Scan for the cell matching the given text and deliver its [x, y] coordinate at center. 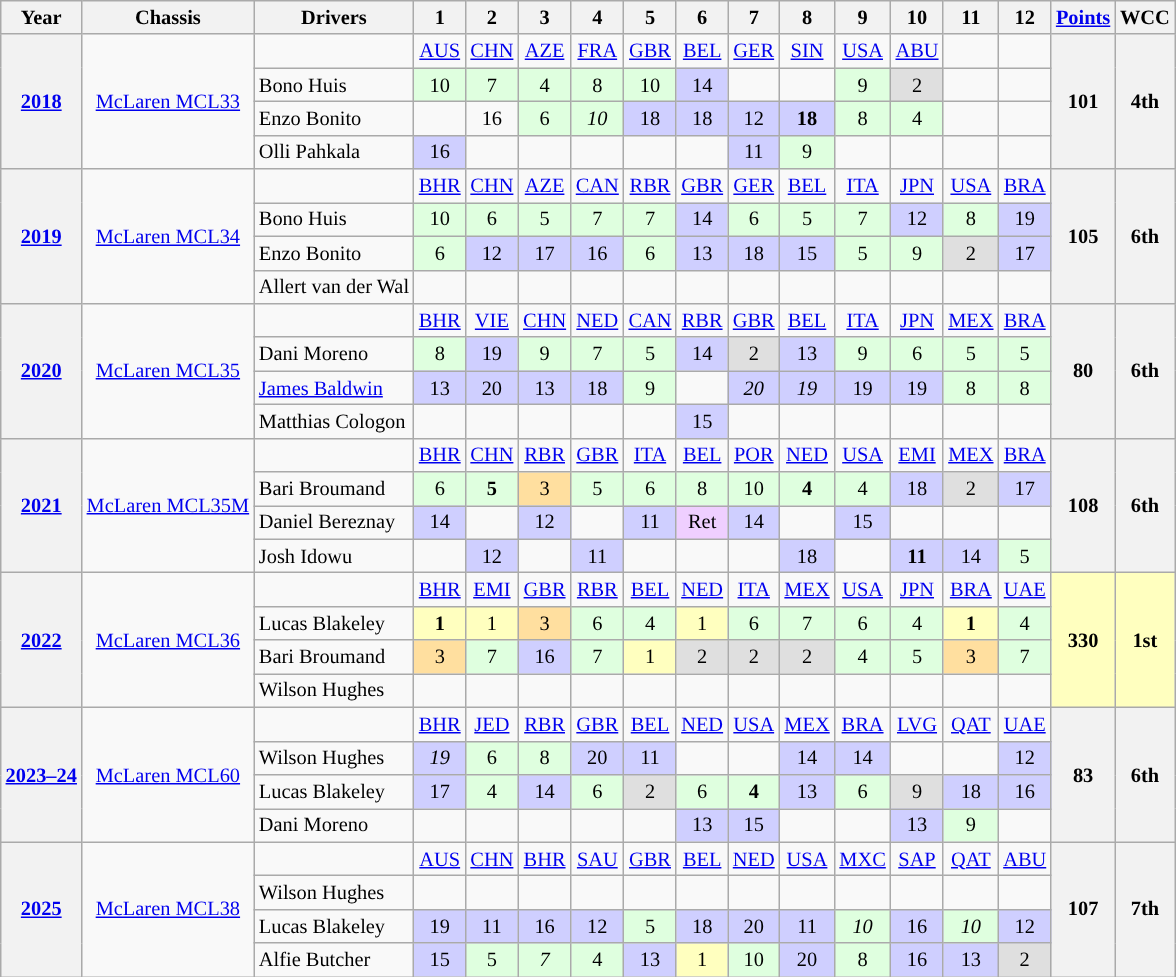
Alfie Butcher [334, 960]
7th [1145, 910]
2025 [42, 910]
SIN [808, 51]
80 [1083, 370]
105 [1083, 236]
2022 [42, 640]
LVG [918, 724]
Olli Pahkala [334, 152]
MXC [863, 859]
Matthias Cologon [334, 421]
SAP [918, 859]
JED [492, 724]
Daniel Bereznay [334, 522]
101 [1083, 102]
2018 [42, 102]
Allert van der Wal [334, 287]
Points [1083, 17]
2020 [42, 370]
McLaren MCL60 [168, 774]
108 [1083, 506]
Josh Idowu [334, 556]
VIE [492, 320]
FRA [598, 51]
McLaren MCL35M [168, 506]
4th [1145, 102]
McLaren MCL38 [168, 910]
James Baldwin [334, 388]
1st [1145, 640]
Chassis [168, 17]
2019 [42, 236]
Drivers [334, 17]
POR [754, 455]
107 [1083, 910]
McLaren MCL36 [168, 640]
SAU [598, 859]
McLaren MCL33 [168, 102]
2021 [42, 506]
WCC [1145, 17]
Year [42, 17]
McLaren MCL35 [168, 370]
McLaren MCL34 [168, 236]
2023–24 [42, 774]
Ret [702, 522]
83 [1083, 774]
330 [1083, 640]
